From the cell containing the given text, extract its center point as [x, y] coordinate. 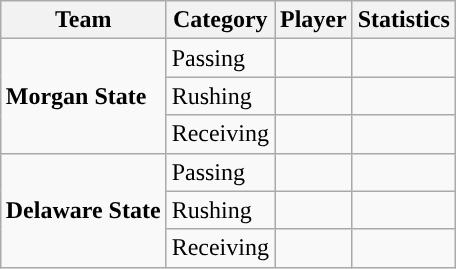
Morgan State [83, 96]
Delaware State [83, 210]
Statistics [404, 20]
Category [220, 20]
Team [83, 20]
Player [313, 20]
